Search for the cell housing the specified text and yield its (x, y) center coordinate. 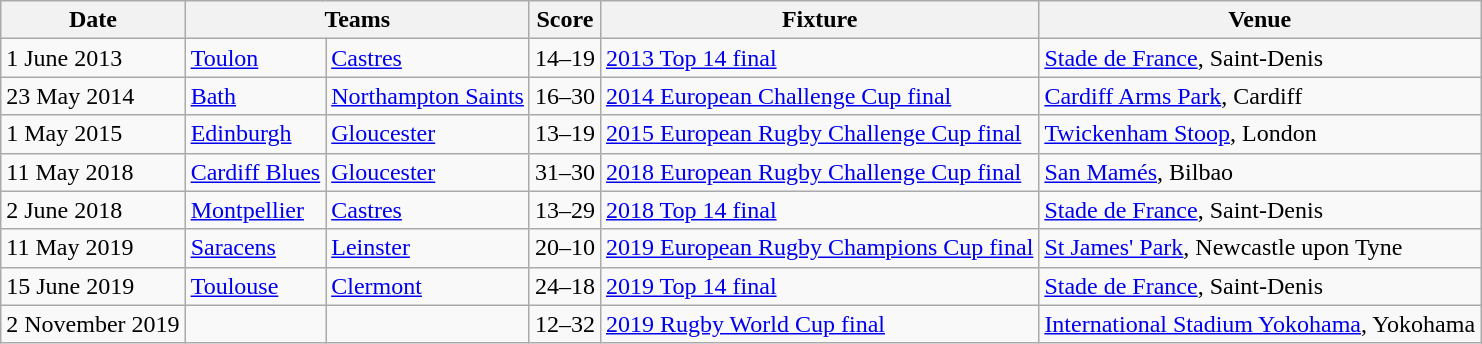
Leinster (428, 248)
13–29 (564, 210)
15 June 2019 (93, 286)
International Stadium Yokohama, Yokohama (1260, 324)
Clermont (428, 286)
24–18 (564, 286)
Venue (1260, 20)
Montpellier (256, 210)
12–32 (564, 324)
Saracens (256, 248)
23 May 2014 (93, 96)
16–30 (564, 96)
Toulon (256, 58)
Cardiff Arms Park, Cardiff (1260, 96)
2019 Rugby World Cup final (819, 324)
2 June 2018 (93, 210)
Date (93, 20)
Toulouse (256, 286)
St James' Park, Newcastle upon Tyne (1260, 248)
20–10 (564, 248)
Edinburgh (256, 134)
2019 Top 14 final (819, 286)
Score (564, 20)
1 May 2015 (93, 134)
2014 European Challenge Cup final (819, 96)
31–30 (564, 172)
2013 Top 14 final (819, 58)
2018 European Rugby Challenge Cup final (819, 172)
1 June 2013 (93, 58)
2 November 2019 (93, 324)
2019 European Rugby Champions Cup final (819, 248)
Northampton Saints (428, 96)
14–19 (564, 58)
2018 Top 14 final (819, 210)
Fixture (819, 20)
13–19 (564, 134)
San Mamés, Bilbao (1260, 172)
Teams (357, 20)
Bath (256, 96)
11 May 2019 (93, 248)
11 May 2018 (93, 172)
Twickenham Stoop, London (1260, 134)
2015 European Rugby Challenge Cup final (819, 134)
Cardiff Blues (256, 172)
